From the cell containing the given text, extract its center point as (X, Y) coordinate. 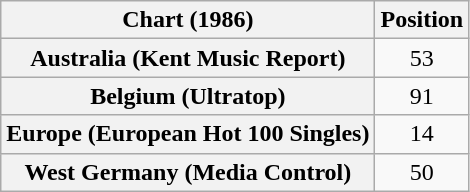
91 (422, 96)
Position (422, 20)
Chart (1986) (188, 20)
14 (422, 134)
50 (422, 172)
53 (422, 58)
Europe (European Hot 100 Singles) (188, 134)
West Germany (Media Control) (188, 172)
Belgium (Ultratop) (188, 96)
Australia (Kent Music Report) (188, 58)
